Scan for the cell matching the given text and deliver its (x, y) coordinate at center. 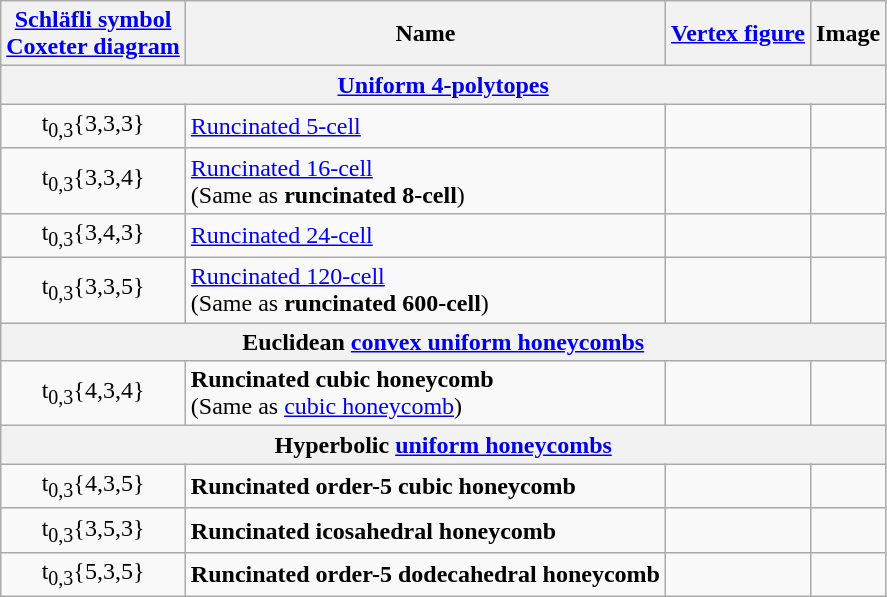
Runcinated 120-cell(Same as runcinated 600-cell) (425, 290)
Runcinated icosahedral honeycomb (425, 530)
t0,3{3,5,3} (94, 530)
Runcinated cubic honeycomb(Same as cubic honeycomb) (425, 394)
Image (848, 34)
Name (425, 34)
Vertex figure (738, 34)
Runcinated order-5 cubic honeycomb (425, 486)
Runcinated 24-cell (425, 235)
Hyperbolic uniform honeycombs (444, 445)
t0,3{3,3,5} (94, 290)
Runcinated order-5 dodecahedral honeycomb (425, 575)
Runcinated 16-cell(Same as runcinated 8-cell) (425, 180)
Euclidean convex uniform honeycombs (444, 342)
Schläfli symbolCoxeter diagram (94, 34)
t0,3{4,3,4} (94, 394)
t0,3{3,3,3} (94, 126)
Runcinated 5-cell (425, 126)
t0,3{5,3,5} (94, 575)
t0,3{3,3,4} (94, 180)
t0,3{3,4,3} (94, 235)
t0,3{4,3,5} (94, 486)
Uniform 4-polytopes (444, 85)
